For the text-containing cell, return its midpoint in (x, y) coordinate format. 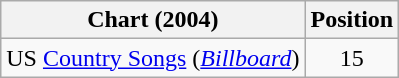
Position (352, 20)
15 (352, 58)
US Country Songs (Billboard) (153, 58)
Chart (2004) (153, 20)
